Extract the (x, y) coordinate from the center of the cell holding the provided text.  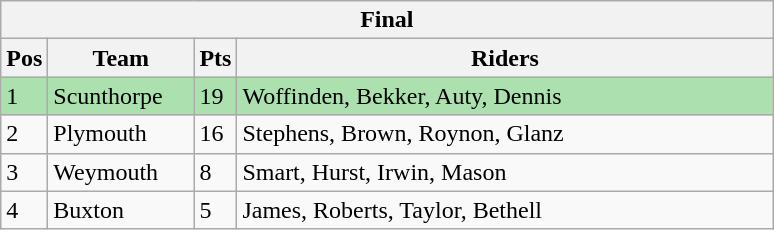
Woffinden, Bekker, Auty, Dennis (505, 96)
Final (387, 20)
Plymouth (121, 134)
19 (216, 96)
5 (216, 210)
Buxton (121, 210)
2 (24, 134)
4 (24, 210)
Weymouth (121, 172)
3 (24, 172)
James, Roberts, Taylor, Bethell (505, 210)
8 (216, 172)
Pts (216, 58)
1 (24, 96)
Riders (505, 58)
Pos (24, 58)
Stephens, Brown, Roynon, Glanz (505, 134)
Scunthorpe (121, 96)
Smart, Hurst, Irwin, Mason (505, 172)
Team (121, 58)
16 (216, 134)
